Determine the [X, Y] coordinate at the center of the cell enclosing the given text.  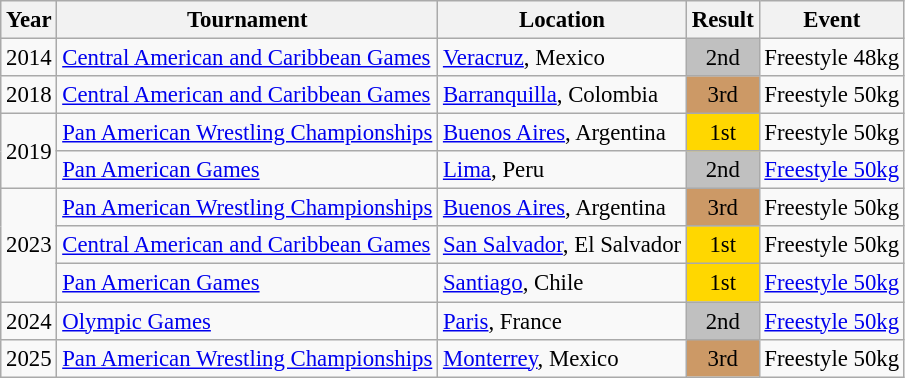
2024 [29, 321]
San Salvador, El Salvador [562, 245]
Tournament [248, 20]
Paris, France [562, 321]
Result [722, 20]
Olympic Games [248, 321]
2023 [29, 246]
Freestyle 48kg [832, 58]
Santiago, Chile [562, 283]
Monterrey, Mexico [562, 358]
Year [29, 20]
Lima, Peru [562, 170]
2014 [29, 58]
2025 [29, 358]
Event [832, 20]
2018 [29, 95]
Barranquilla, Colombia [562, 95]
2019 [29, 152]
Location [562, 20]
Veracruz, Mexico [562, 58]
